Find where the given text appears and provide that cell's center as (X, Y) coordinate. 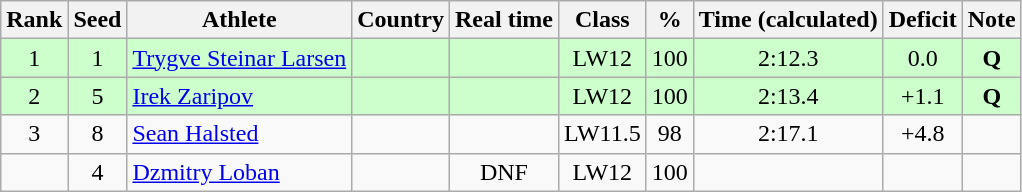
Time (calculated) (788, 20)
Real time (504, 20)
3 (34, 134)
Dzmitry Loban (240, 172)
0.0 (922, 58)
8 (98, 134)
Trygve Steinar Larsen (240, 58)
Sean Halsted (240, 134)
% (670, 20)
Country (401, 20)
Deficit (922, 20)
+4.8 (922, 134)
2 (34, 96)
Note (992, 20)
Seed (98, 20)
5 (98, 96)
+1.1 (922, 96)
2:13.4 (788, 96)
LW11.5 (602, 134)
98 (670, 134)
2:12.3 (788, 58)
Class (602, 20)
2:17.1 (788, 134)
4 (98, 172)
Rank (34, 20)
Irek Zaripov (240, 96)
DNF (504, 172)
Athlete (240, 20)
